Pinpoint the cell where the given text exists, returning its (x, y) midpoint coordinate. 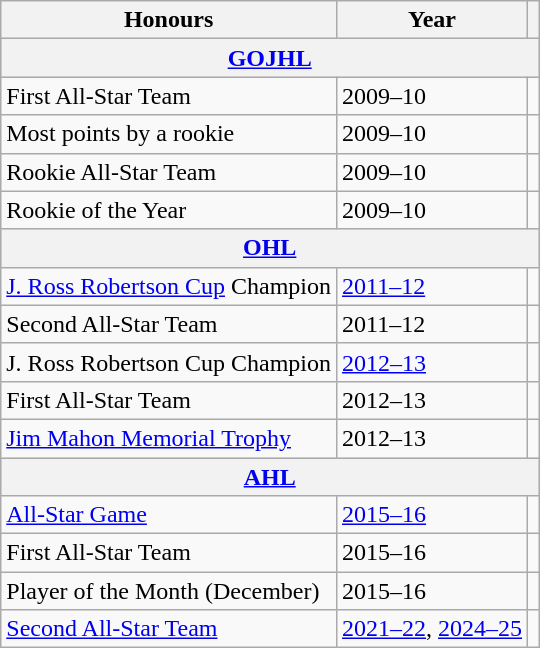
Rookie All-Star Team (169, 172)
All-Star Game (169, 515)
2021–22, 2024–25 (432, 629)
GOJHL (270, 58)
AHL (270, 477)
Jim Mahon Memorial Trophy (169, 438)
Honours (169, 20)
Most points by a rookie (169, 134)
Rookie of the Year (169, 210)
Year (432, 20)
OHL (270, 248)
Player of the Month (December) (169, 591)
